Scan for the cell matching the given text and deliver its (X, Y) coordinate at center. 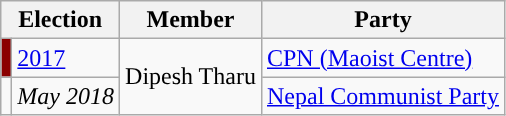
Party (382, 20)
CPN (Maoist Centre) (382, 58)
Member (191, 20)
Election (60, 20)
2017 (66, 58)
Nepal Communist Party (382, 96)
May 2018 (66, 96)
Dipesh Tharu (191, 77)
